Determine the [X, Y] coordinate at the center of the cell enclosing the given text.  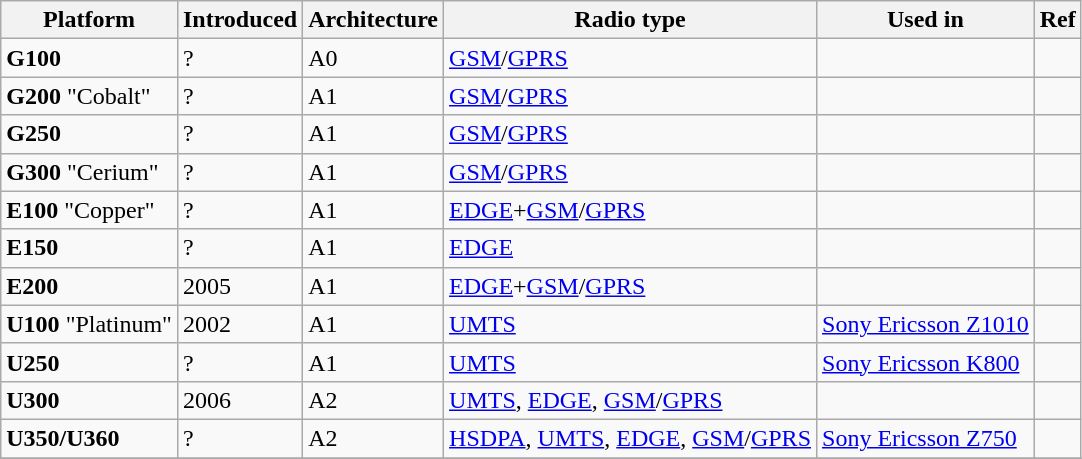
Introduced [240, 20]
Used in [926, 20]
Sony Ericsson Z1010 [926, 324]
UMTS, EDGE, GSM/GPRS [630, 400]
G100 [90, 58]
E150 [90, 248]
Sony Ericsson Z750 [926, 438]
2005 [240, 286]
U350/U360 [90, 438]
E200 [90, 286]
Ref [1058, 20]
G250 [90, 134]
U300 [90, 400]
E100 "Copper" [90, 210]
U100 "Platinum" [90, 324]
HSDPA, UMTS, EDGE, GSM/GPRS [630, 438]
U250 [90, 362]
A0 [374, 58]
EDGE [630, 248]
2006 [240, 400]
Radio type [630, 20]
G300 "Cerium" [90, 172]
Platform [90, 20]
G200 "Cobalt" [90, 96]
Architecture [374, 20]
2002 [240, 324]
Sony Ericsson K800 [926, 362]
